Locate the cell with the specified text and output its [X, Y] center coordinate. 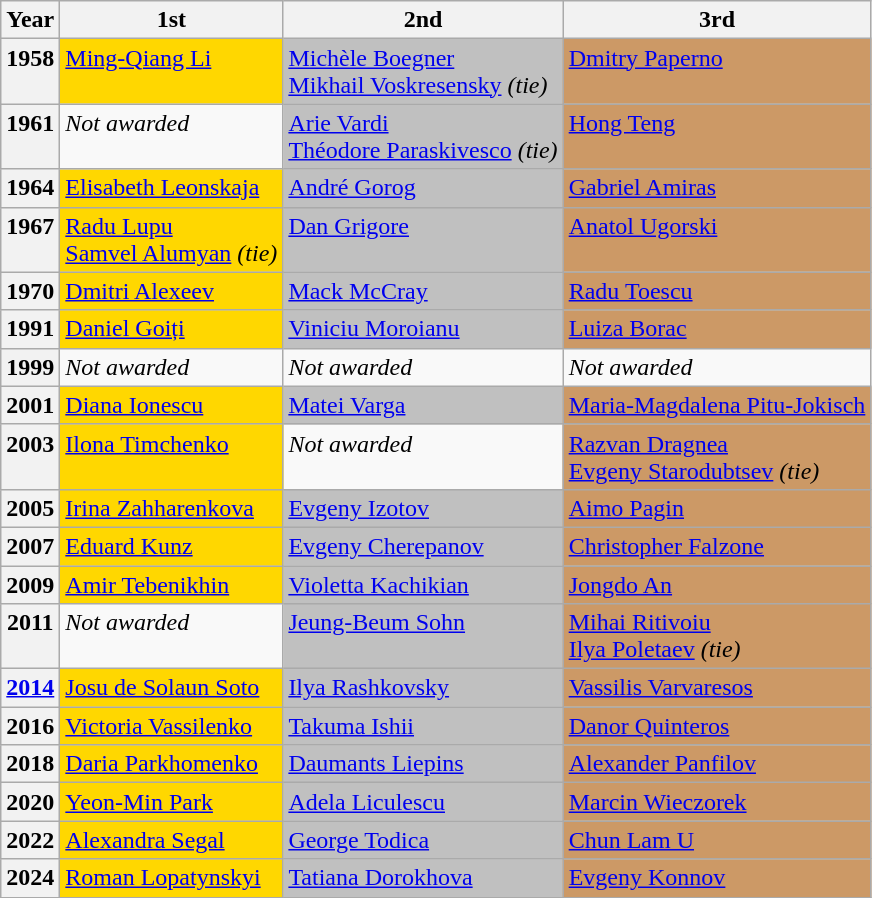
Ming-Qiang Li [172, 72]
Violetta Kachikian [423, 585]
2009 [30, 585]
Diana Ionescu [172, 405]
Hong Teng [717, 136]
Daniel Goiți [172, 329]
Maria-Magdalena Pitu-Jokisch [717, 405]
Roman Lopatynskyi [172, 878]
Jeung-Beum Sohn [423, 636]
Josu de Solaun Soto [172, 688]
Jongdo An [717, 585]
Dan Grigore [423, 240]
Irina Zahharenkova [172, 508]
1964 [30, 188]
Arie Vardi Théodore Paraskivesco (tie) [423, 136]
Chun Lam U [717, 840]
Daumants Liepins [423, 764]
Gabriel Amiras [717, 188]
Marcin Wieczorek [717, 802]
Daria Parkhomenko [172, 764]
Evgeny Cherepanov [423, 546]
Radu Toescu [717, 291]
2020 [30, 802]
Vassilis Varvaresos [717, 688]
2005 [30, 508]
1999 [30, 367]
Mihai Ritivoiu Ilya Poletaev (tie) [717, 636]
Ilona Timchenko [172, 456]
2nd [423, 20]
Aimo Pagin [717, 508]
Adela Liculescu [423, 802]
Eduard Kunz [172, 546]
2003 [30, 456]
Luiza Borac [717, 329]
Takuma Ishii [423, 726]
Radu Lupu Samvel Alumyan (tie) [172, 240]
2016 [30, 726]
Anatol Ugorski [717, 240]
2007 [30, 546]
Year [30, 20]
Ilya Rashkovsky [423, 688]
Michèle Boegner Mikhail Voskresensky (tie) [423, 72]
Yeon-Min Park [172, 802]
Alexander Panfilov [717, 764]
3rd [717, 20]
1st [172, 20]
Alexandra Segal [172, 840]
Evgeny Izotov [423, 508]
Dmitry Paperno [717, 72]
2014 [30, 688]
1991 [30, 329]
Elisabeth Leonskaja [172, 188]
2001 [30, 405]
Christopher Falzone [717, 546]
André Gorog [423, 188]
2018 [30, 764]
Razvan Dragnea Evgeny Starodubtsev (tie) [717, 456]
2024 [30, 878]
2022 [30, 840]
Victoria Vassilenko [172, 726]
Dmitri Alexeev [172, 291]
1970 [30, 291]
Viniciu Moroianu [423, 329]
Matei Varga [423, 405]
Evgeny Konnov [717, 878]
Tatiana Dorokhova [423, 878]
2011 [30, 636]
1958 [30, 72]
1961 [30, 136]
George Todica [423, 840]
Mack McCray [423, 291]
1967 [30, 240]
Amir Tebenikhin [172, 585]
Danor Quinteros [717, 726]
